Identify which cell holds the provided text, then report its [X, Y] central coordinate. 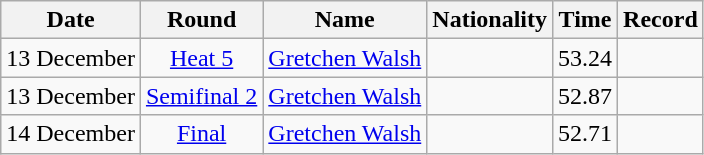
Record [661, 20]
52.71 [586, 134]
Name [345, 20]
Time [586, 20]
52.87 [586, 96]
Nationality [490, 20]
Round [201, 20]
Date [71, 20]
Semifinal 2 [201, 96]
Heat 5 [201, 58]
Final [201, 134]
14 December [71, 134]
53.24 [586, 58]
